Capture the cell that displays the provided text and extract its (x, y) central coordinate. 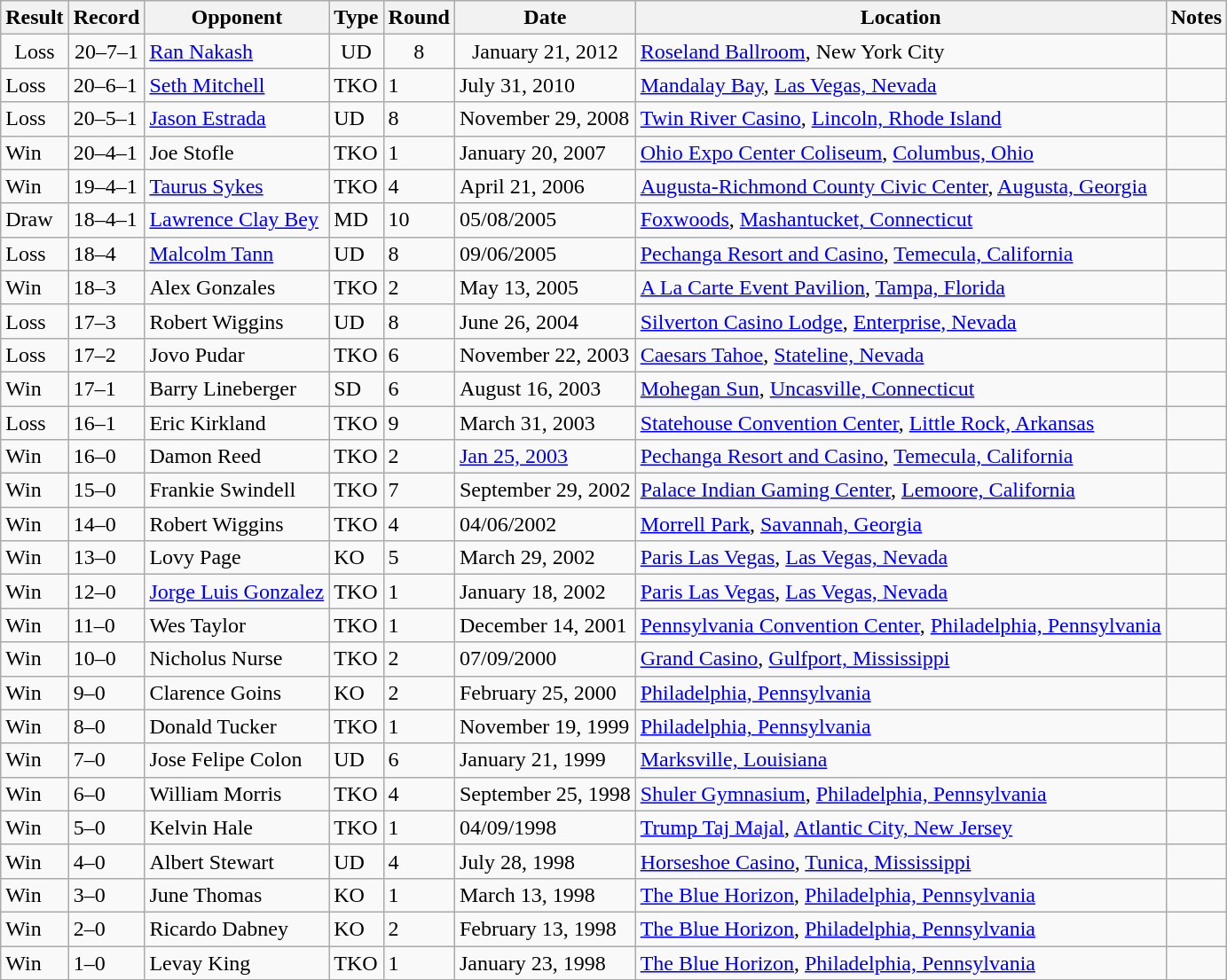
Donald Tucker (237, 726)
16–0 (106, 457)
Ran Nakash (237, 51)
February 13, 1998 (545, 929)
March 13, 1998 (545, 895)
February 25, 2000 (545, 693)
May 13, 2005 (545, 287)
April 21, 2006 (545, 186)
Notes (1196, 18)
9 (419, 423)
10 (419, 220)
Ricardo Dabney (237, 929)
Mohegan Sun, Uncasville, Connecticut (901, 388)
18–3 (106, 287)
Jose Felipe Colon (237, 760)
March 29, 2002 (545, 558)
Mandalay Bay, Las Vegas, Nevada (901, 85)
6–0 (106, 794)
November 19, 1999 (545, 726)
Statehouse Convention Center, Little Rock, Arkansas (901, 423)
04/09/1998 (545, 827)
19–4–1 (106, 186)
Jason Estrada (237, 119)
Eric Kirkland (237, 423)
Lawrence Clay Bey (237, 220)
Albert Stewart (237, 861)
3–0 (106, 895)
17–3 (106, 321)
17–2 (106, 355)
18–4–1 (106, 220)
Shuler Gymnasium, Philadelphia, Pennsylvania (901, 794)
July 28, 1998 (545, 861)
Levay King (237, 962)
Date (545, 18)
September 29, 2002 (545, 490)
Opponent (237, 18)
5 (419, 558)
Wes Taylor (237, 625)
07/09/2000 (545, 659)
11–0 (106, 625)
04/06/2002 (545, 524)
Ohio Expo Center Coliseum, Columbus, Ohio (901, 153)
Jovo Pudar (237, 355)
9–0 (106, 693)
Location (901, 18)
13–0 (106, 558)
20–7–1 (106, 51)
January 21, 2012 (545, 51)
Damon Reed (237, 457)
Malcolm Tann (237, 254)
SD (357, 388)
William Morris (237, 794)
June Thomas (237, 895)
Draw (35, 220)
20–5–1 (106, 119)
January 20, 2007 (545, 153)
2–0 (106, 929)
Frankie Swindell (237, 490)
Barry Lineberger (237, 388)
Roseland Ballroom, New York City (901, 51)
MD (357, 220)
November 22, 2003 (545, 355)
05/08/2005 (545, 220)
14–0 (106, 524)
Nicholus Nurse (237, 659)
August 16, 2003 (545, 388)
Foxwoods, Mashantucket, Connecticut (901, 220)
7–0 (106, 760)
10–0 (106, 659)
Result (35, 18)
September 25, 1998 (545, 794)
Trump Taj Majal, Atlantic City, New Jersey (901, 827)
Taurus Sykes (237, 186)
09/06/2005 (545, 254)
June 26, 2004 (545, 321)
March 31, 2003 (545, 423)
Augusta-Richmond County Civic Center, Augusta, Georgia (901, 186)
Seth Mitchell (237, 85)
4–0 (106, 861)
Caesars Tahoe, Stateline, Nevada (901, 355)
17–1 (106, 388)
16–1 (106, 423)
November 29, 2008 (545, 119)
Clarence Goins (237, 693)
January 23, 1998 (545, 962)
Silverton Casino Lodge, Enterprise, Nevada (901, 321)
1–0 (106, 962)
January 18, 2002 (545, 592)
Twin River Casino, Lincoln, Rhode Island (901, 119)
Kelvin Hale (237, 827)
7 (419, 490)
Round (419, 18)
Horseshoe Casino, Tunica, Mississippi (901, 861)
Jorge Luis Gonzalez (237, 592)
Pennsylvania Convention Center, Philadelphia, Pennsylvania (901, 625)
20–6–1 (106, 85)
Joe Stofle (237, 153)
Type (357, 18)
December 14, 2001 (545, 625)
A La Carte Event Pavilion, Tampa, Florida (901, 287)
Jan 25, 2003 (545, 457)
12–0 (106, 592)
Morrell Park, Savannah, Georgia (901, 524)
Record (106, 18)
January 21, 1999 (545, 760)
July 31, 2010 (545, 85)
20–4–1 (106, 153)
8–0 (106, 726)
Alex Gonzales (237, 287)
15–0 (106, 490)
Marksville, Louisiana (901, 760)
5–0 (106, 827)
Palace Indian Gaming Center, Lemoore, California (901, 490)
18–4 (106, 254)
Lovy Page (237, 558)
Grand Casino, Gulfport, Mississippi (901, 659)
